Return the (x, y) coordinate for the center point of the cell that contains the specified text.  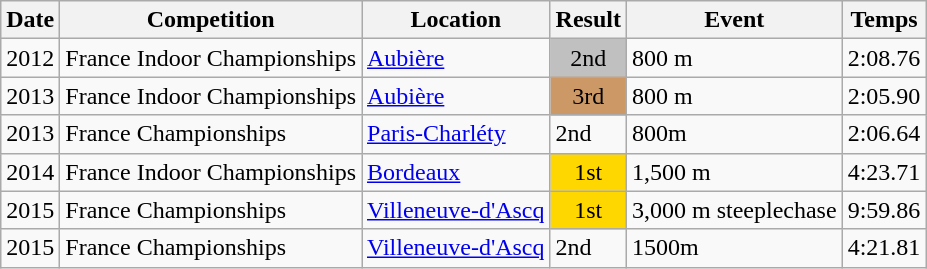
1,500 m (734, 172)
Competition (211, 20)
2:08.76 (884, 58)
2:06.64 (884, 134)
2012 (30, 58)
Result (588, 20)
800m (734, 134)
Date (30, 20)
Temps (884, 20)
4:23.71 (884, 172)
3rd (588, 96)
2:05.90 (884, 96)
Bordeaux (456, 172)
Paris-Charléty (456, 134)
Location (456, 20)
4:21.81 (884, 248)
3,000 m steeplechase (734, 210)
1500m (734, 248)
9:59.86 (884, 210)
Event (734, 20)
2014 (30, 172)
